Scan for the cell matching the given text and deliver its (X, Y) coordinate at center. 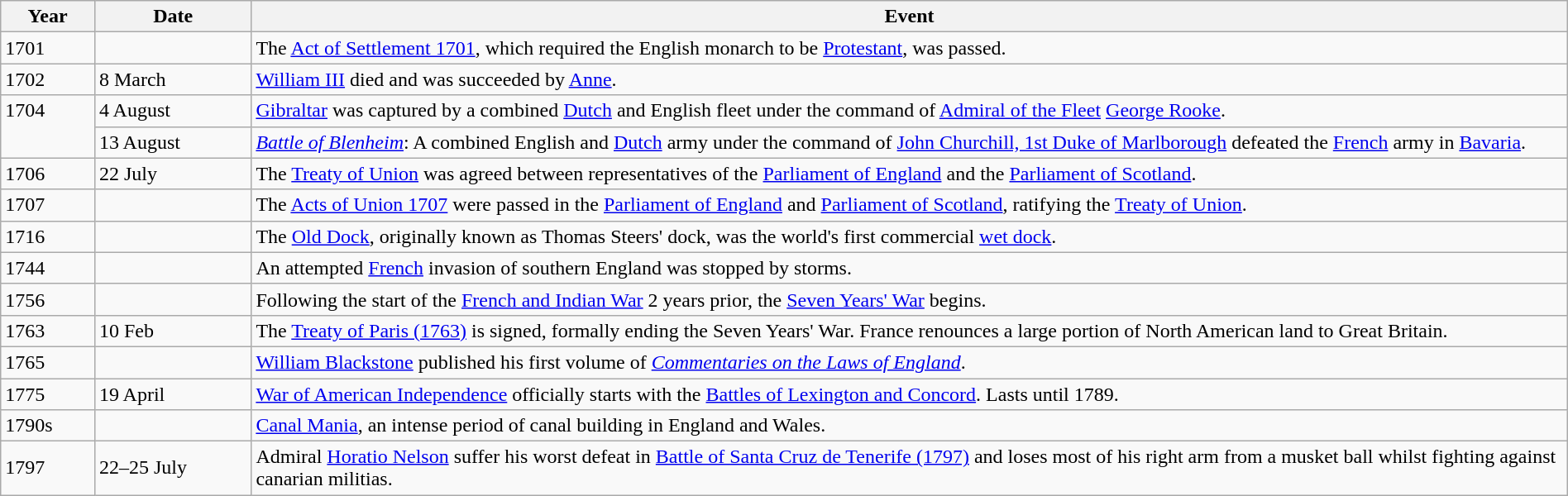
1763 (48, 331)
8 March (172, 79)
22–25 July (172, 468)
1702 (48, 79)
1701 (48, 48)
1704 (48, 126)
1797 (48, 468)
1775 (48, 394)
An attempted French invasion of southern England was stopped by storms. (910, 268)
10 Feb (172, 331)
19 April (172, 394)
War of American Independence officially starts with the Battles of Lexington and Concord. Lasts until 1789. (910, 394)
1744 (48, 268)
Year (48, 17)
Gibraltar was captured by a combined Dutch and English fleet under the command of Admiral of the Fleet George Rooke. (910, 111)
1707 (48, 205)
22 July (172, 174)
1706 (48, 174)
The Treaty of Union was agreed between representatives of the Parliament of England and the Parliament of Scotland. (910, 174)
1756 (48, 299)
1716 (48, 236)
The Act of Settlement 1701, which required the English monarch to be Protestant, was passed. (910, 48)
Canal Mania, an intense period of canal building in England and Wales. (910, 426)
4 August (172, 111)
The Old Dock, originally known as Thomas Steers' dock, was the world's first commercial wet dock. (910, 236)
13 August (172, 142)
William III died and was succeeded by Anne. (910, 79)
1765 (48, 362)
The Acts of Union 1707 were passed in the Parliament of England and Parliament of Scotland, ratifying the Treaty of Union. (910, 205)
Following the start of the French and Indian War 2 years prior, the Seven Years' War begins. (910, 299)
Event (910, 17)
William Blackstone published his first volume of Commentaries on the Laws of England. (910, 362)
Date (172, 17)
The Treaty of Paris (1763) is signed, formally ending the Seven Years' War. France renounces a large portion of North American land to Great Britain. (910, 331)
1790s (48, 426)
